Find where the given text appears and provide that cell's center as (x, y) coordinate. 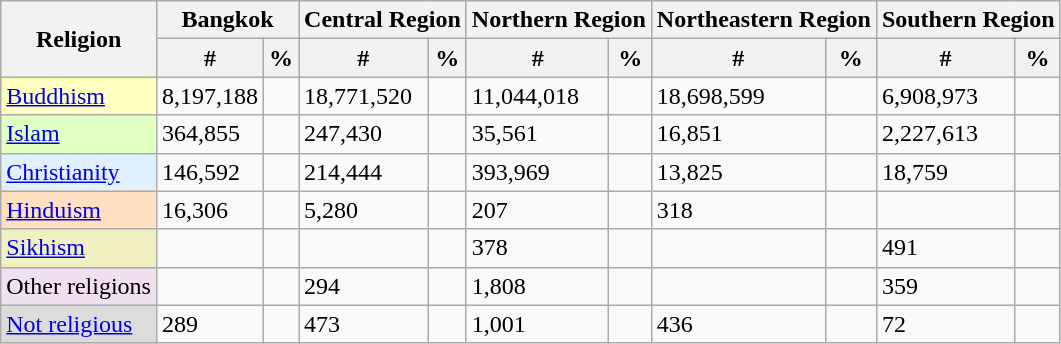
378 (538, 248)
18,759 (945, 172)
18,771,520 (364, 96)
318 (738, 210)
Southern Region (968, 20)
18,698,599 (738, 96)
289 (210, 324)
11,044,018 (538, 96)
6,908,973 (945, 96)
Sikhism (79, 248)
146,592 (210, 172)
1,808 (538, 286)
436 (738, 324)
Hinduism (79, 210)
2,227,613 (945, 134)
72 (945, 324)
35,561 (538, 134)
Religion (79, 39)
8,197,188 (210, 96)
473 (364, 324)
Not religious (79, 324)
Central Region (383, 20)
Buddhism (79, 96)
491 (945, 248)
247,430 (364, 134)
Christianity (79, 172)
16,851 (738, 134)
393,969 (538, 172)
Islam (79, 134)
Bangkok (227, 20)
1,001 (538, 324)
Other religions (79, 286)
364,855 (210, 134)
359 (945, 286)
16,306 (210, 210)
5,280 (364, 210)
294 (364, 286)
Northeastern Region (764, 20)
Northern Region (558, 20)
207 (538, 210)
13,825 (738, 172)
214,444 (364, 172)
